Determine the (X, Y) coordinate at the center of the cell enclosing the given text.  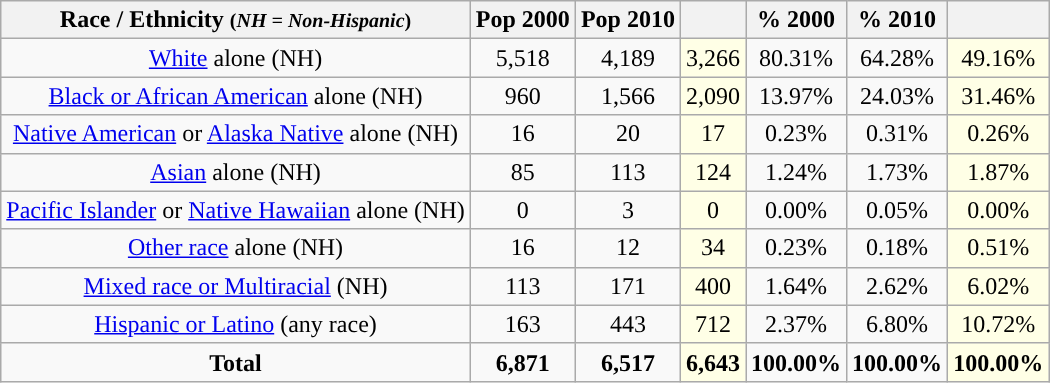
124 (712, 172)
6.80% (898, 324)
0.51% (998, 248)
80.31% (796, 58)
1.87% (998, 172)
17 (712, 134)
24.03% (898, 96)
0.05% (898, 210)
10.72% (998, 324)
1.73% (898, 172)
712 (712, 324)
5,518 (522, 58)
% 2000 (796, 20)
6,643 (712, 362)
2.62% (898, 286)
2.37% (796, 324)
3 (628, 210)
1.24% (796, 172)
171 (628, 286)
2,090 (712, 96)
13.97% (796, 96)
White alone (NH) (236, 58)
12 (628, 248)
Pop 2000 (522, 20)
Total (236, 362)
0.26% (998, 134)
3,266 (712, 58)
85 (522, 172)
0.31% (898, 134)
31.46% (998, 96)
34 (712, 248)
Other race alone (NH) (236, 248)
6.02% (998, 286)
400 (712, 286)
20 (628, 134)
49.16% (998, 58)
Mixed race or Multiracial (NH) (236, 286)
% 2010 (898, 20)
6,871 (522, 362)
Black or African American alone (NH) (236, 96)
Pacific Islander or Native Hawaiian alone (NH) (236, 210)
Race / Ethnicity (NH = Non-Hispanic) (236, 20)
443 (628, 324)
Asian alone (NH) (236, 172)
1.64% (796, 286)
163 (522, 324)
960 (522, 96)
6,517 (628, 362)
64.28% (898, 58)
4,189 (628, 58)
Native American or Alaska Native alone (NH) (236, 134)
Hispanic or Latino (any race) (236, 324)
1,566 (628, 96)
0.18% (898, 248)
Pop 2010 (628, 20)
